Pinpoint the cell where the given text exists, returning its [x, y] midpoint coordinate. 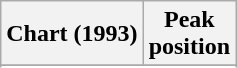
Peakposition [189, 34]
Chart (1993) [72, 34]
